Provide the [x, y] coordinate of the cell's center where the given text is located.  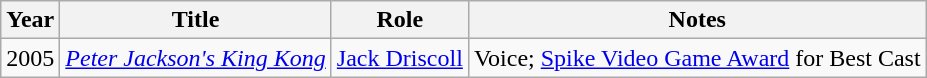
Title [196, 20]
Voice; Spike Video Game Award for Best Cast [697, 58]
2005 [30, 58]
Notes [697, 20]
Role [400, 20]
Peter Jackson's King Kong [196, 58]
Year [30, 20]
Jack Driscoll [400, 58]
